From the cell containing the given text, extract its center point as (X, Y) coordinate. 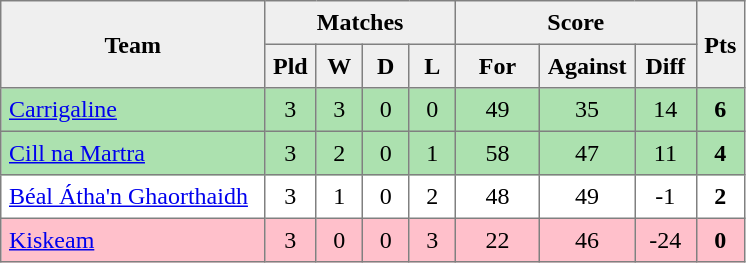
Pld (290, 66)
Carrigaline (133, 110)
Cill na Martra (133, 153)
58 (497, 153)
Score (576, 23)
-24 (666, 240)
W (339, 66)
Team (133, 44)
D (385, 66)
Pts (720, 44)
11 (666, 153)
47 (586, 153)
Diff (666, 66)
Béal Átha'n Ghaorthaidh (133, 197)
4 (720, 153)
For (497, 66)
35 (586, 110)
L (432, 66)
Matches (360, 23)
22 (497, 240)
48 (497, 197)
14 (666, 110)
-1 (666, 197)
6 (720, 110)
Kiskeam (133, 240)
46 (586, 240)
Against (586, 66)
